Return the (X, Y) coordinate for the center point of the cell that contains the specified text.  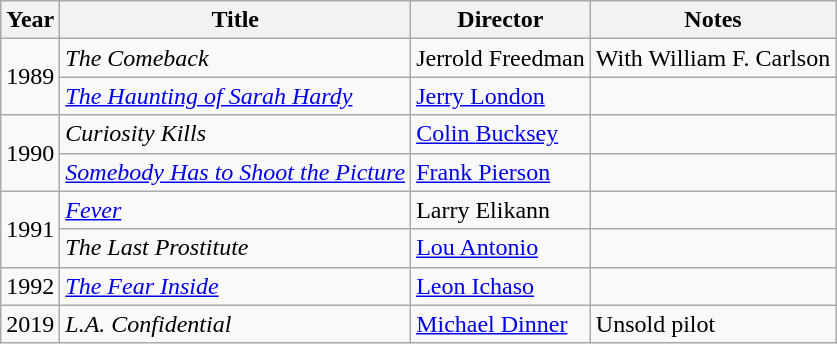
Larry Elikann (501, 210)
Michael Dinner (501, 324)
Curiosity Kills (236, 134)
Director (501, 20)
1990 (30, 153)
1991 (30, 229)
2019 (30, 324)
L.A. Confidential (236, 324)
The Haunting of Sarah Hardy (236, 96)
Jerry London (501, 96)
Leon Ichaso (501, 286)
The Fear Inside (236, 286)
Title (236, 20)
Year (30, 20)
Jerrold Freedman (501, 58)
Unsold pilot (712, 324)
Lou Antonio (501, 248)
Frank Pierson (501, 172)
With William F. Carlson (712, 58)
1989 (30, 77)
Somebody Has to Shoot the Picture (236, 172)
The Last Prostitute (236, 248)
Colin Bucksey (501, 134)
Fever (236, 210)
The Comeback (236, 58)
1992 (30, 286)
Notes (712, 20)
